Scan for the cell matching the given text and deliver its (X, Y) coordinate at center. 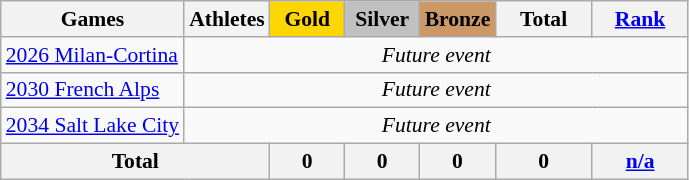
Bronze (458, 19)
2026 Milan-Cortina (92, 55)
2030 French Alps (92, 90)
Athletes (227, 19)
Rank (640, 19)
Silver (382, 19)
Games (92, 19)
Gold (308, 19)
n/a (640, 162)
2034 Salt Lake City (92, 126)
